Return (x, y) of the center of cell containing provided text 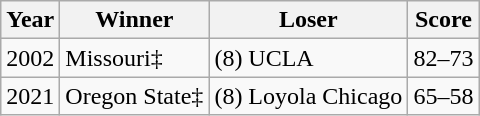
(8) UCLA (308, 58)
Missouri‡ (134, 58)
Oregon State‡ (134, 96)
82–73 (444, 58)
Loser (308, 20)
2021 (30, 96)
2002 (30, 58)
Score (444, 20)
(8) Loyola Chicago (308, 96)
65–58 (444, 96)
Winner (134, 20)
Year (30, 20)
